Output the (x, y) coordinate of the center of the cell containing the given text.  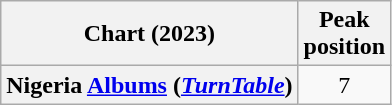
Nigeria Albums (TurnTable) (150, 85)
Chart (2023) (150, 34)
Peakposition (344, 34)
7 (344, 85)
